Return the (X, Y) coordinate for the center point of the cell that contains the specified text.  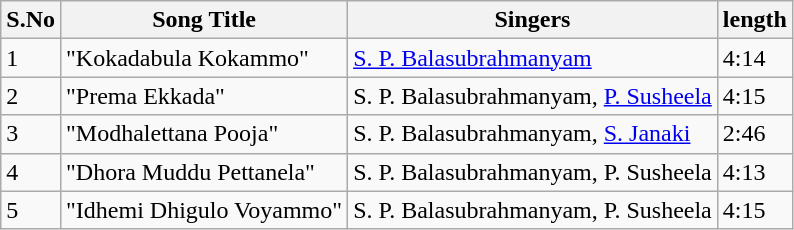
"Kokadabula Kokammo" (204, 58)
4 (31, 172)
1 (31, 58)
4:13 (754, 172)
Song Title (204, 20)
"Modhalettana Pooja" (204, 134)
"Dhora Muddu Pettanela" (204, 172)
length (754, 20)
S. P. Balasubrahmanyam (533, 58)
S. P. Balasubrahmanyam, S. Janaki (533, 134)
4:14 (754, 58)
3 (31, 134)
"Idhemi Dhigulo Voyammo" (204, 210)
5 (31, 210)
S.No (31, 20)
Singers (533, 20)
2 (31, 96)
"Prema Ekkada" (204, 96)
2:46 (754, 134)
